Locate the cell with the specified text and output its (x, y) center coordinate. 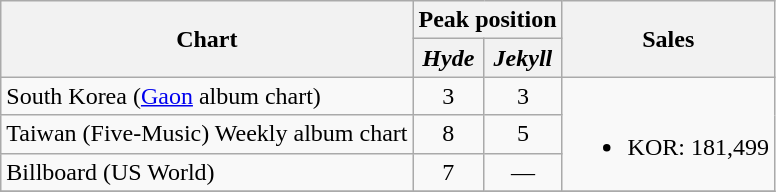
8 (448, 134)
7 (448, 172)
Billboard (US World) (207, 172)
5 (523, 134)
— (523, 172)
Chart (207, 39)
KOR: 181,499 (668, 134)
Peak position (488, 20)
Taiwan (Five-Music) Weekly album chart (207, 134)
Hyde (448, 58)
Sales (668, 39)
Jekyll (523, 58)
South Korea (Gaon album chart) (207, 96)
